For the text-containing cell, return its midpoint in [x, y] coordinate format. 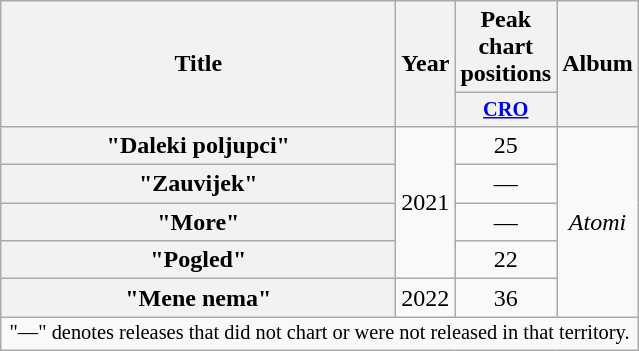
22 [506, 260]
Year [426, 64]
Peak chart positions [506, 47]
"—" denotes releases that did not chart or were not released in that territory. [320, 334]
36 [506, 298]
2021 [426, 202]
"More" [198, 222]
Title [198, 64]
"Daleki poljupci" [198, 145]
"Pogled" [198, 260]
2022 [426, 298]
Atomi [598, 221]
"Zauvijek" [198, 184]
"Mene nema" [198, 298]
25 [506, 145]
Album [598, 64]
CRO [506, 110]
